From the cell containing the given text, extract its center point as [X, Y] coordinate. 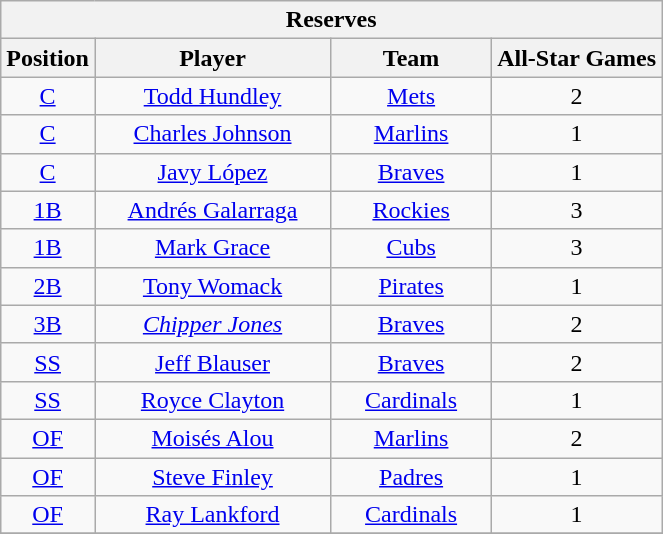
Pirates [412, 286]
Javy López [212, 172]
Steve Finley [212, 477]
Andrés Galarraga [212, 210]
Tony Womack [212, 286]
Reserves [332, 20]
Mark Grace [212, 248]
Charles Johnson [212, 134]
Player [212, 58]
Chipper Jones [212, 324]
Rockies [412, 210]
2B [48, 286]
3B [48, 324]
Royce Clayton [212, 400]
Position [48, 58]
Jeff Blauser [212, 362]
Moisés Alou [212, 438]
Ray Lankford [212, 515]
Padres [412, 477]
Todd Hundley [212, 96]
Team [412, 58]
All-Star Games [577, 58]
Mets [412, 96]
Cubs [412, 248]
